Capture the cell that displays the provided text and extract its [X, Y] central coordinate. 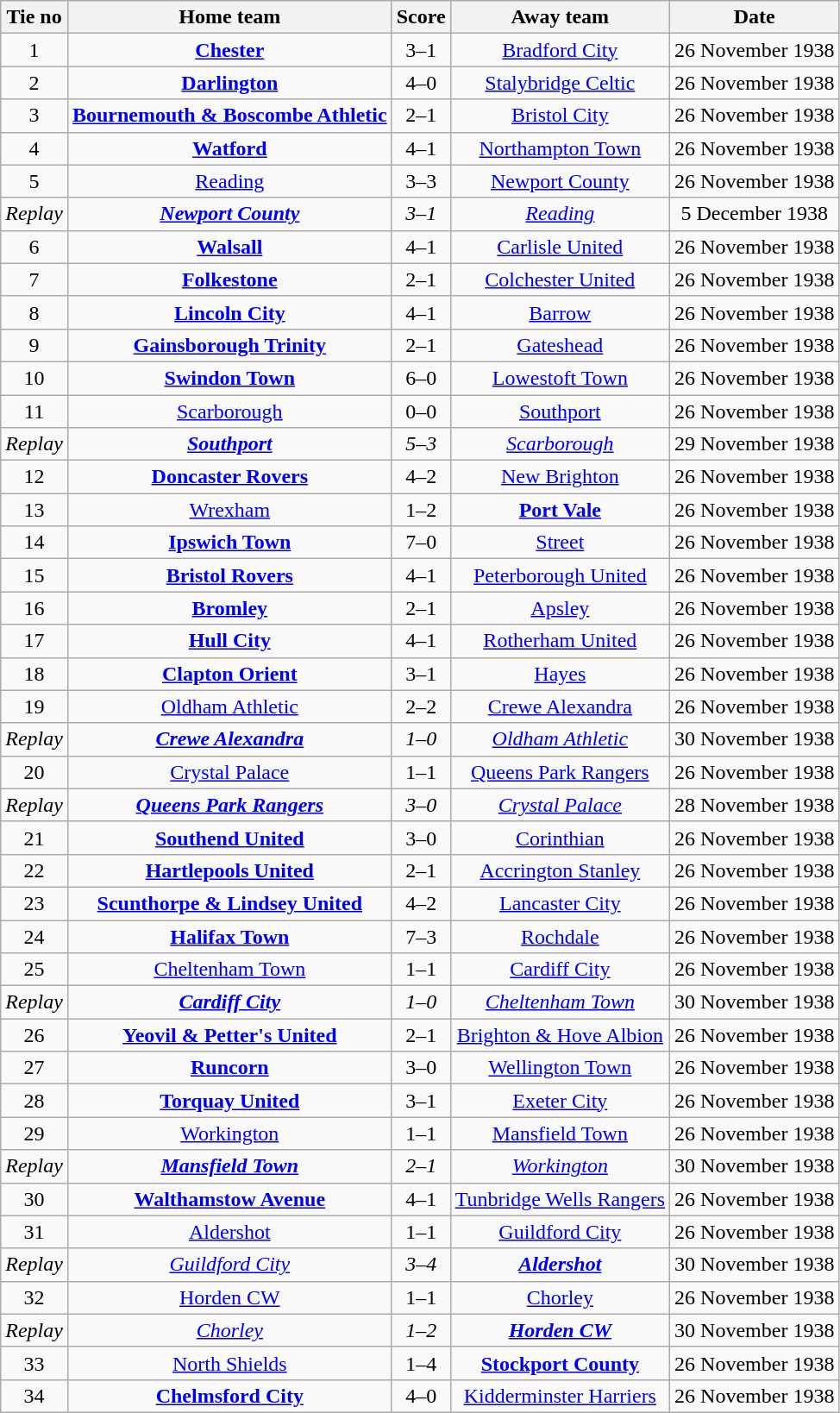
Gainsborough Trinity [229, 345]
Scunthorpe & Lindsey United [229, 903]
Peterborough United [560, 575]
10 [34, 378]
Stockport County [560, 1363]
17 [34, 641]
Hartlepools United [229, 870]
Colchester United [560, 279]
16 [34, 608]
Chelmsford City [229, 1396]
Date [755, 17]
Northampton Town [560, 148]
Lowestoft Town [560, 378]
26 [34, 1035]
Folkestone [229, 279]
21 [34, 838]
New Brighton [560, 477]
Clapton Orient [229, 674]
1 [34, 50]
25 [34, 970]
27 [34, 1068]
11 [34, 411]
Walthamstow Avenue [229, 1199]
Stalybridge Celtic [560, 83]
7 [34, 279]
32 [34, 1297]
Runcorn [229, 1068]
1–4 [421, 1363]
Street [560, 543]
6 [34, 247]
23 [34, 903]
Wrexham [229, 510]
2–2 [421, 706]
Bradford City [560, 50]
19 [34, 706]
5–3 [421, 444]
Away team [560, 17]
Carlisle United [560, 247]
Brighton & Hove Albion [560, 1035]
2 [34, 83]
6–0 [421, 378]
Torquay United [229, 1101]
North Shields [229, 1363]
Rochdale [560, 936]
Hayes [560, 674]
31 [34, 1232]
Watford [229, 148]
29 [34, 1134]
12 [34, 477]
5 [34, 181]
Darlington [229, 83]
22 [34, 870]
13 [34, 510]
3 [34, 116]
5 December 1938 [755, 214]
15 [34, 575]
Yeovil & Petter's United [229, 1035]
Ipswich Town [229, 543]
Gateshead [560, 345]
Bristol City [560, 116]
8 [34, 312]
Southend United [229, 838]
Halifax Town [229, 936]
Corinthian [560, 838]
7–3 [421, 936]
Lancaster City [560, 903]
Doncaster Rovers [229, 477]
Chester [229, 50]
Accrington Stanley [560, 870]
34 [34, 1396]
28 November 1938 [755, 805]
Port Vale [560, 510]
Tie no [34, 17]
18 [34, 674]
Swindon Town [229, 378]
9 [34, 345]
29 November 1938 [755, 444]
Rotherham United [560, 641]
24 [34, 936]
Exeter City [560, 1101]
Home team [229, 17]
Hull City [229, 641]
3–3 [421, 181]
Walsall [229, 247]
14 [34, 543]
0–0 [421, 411]
Wellington Town [560, 1068]
Barrow [560, 312]
Bromley [229, 608]
Lincoln City [229, 312]
Score [421, 17]
Bristol Rovers [229, 575]
7–0 [421, 543]
28 [34, 1101]
30 [34, 1199]
4 [34, 148]
20 [34, 772]
Bournemouth & Boscombe Athletic [229, 116]
Kidderminster Harriers [560, 1396]
Tunbridge Wells Rangers [560, 1199]
Apsley [560, 608]
33 [34, 1363]
3–4 [421, 1265]
